For the text-containing cell, return its midpoint in [x, y] coordinate format. 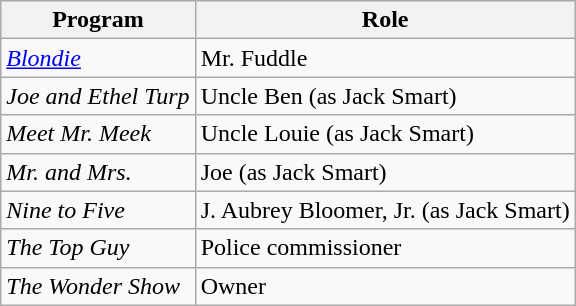
J. Aubrey Bloomer, Jr. (as Jack Smart) [385, 210]
Joe and Ethel Turp [98, 96]
The Top Guy [98, 248]
Mr. and Mrs. [98, 172]
Blondie [98, 58]
Role [385, 20]
Nine to Five [98, 210]
Joe (as Jack Smart) [385, 172]
Mr. Fuddle [385, 58]
Uncle Ben (as Jack Smart) [385, 96]
Police commissioner [385, 248]
Meet Mr. Meek [98, 134]
Uncle Louie (as Jack Smart) [385, 134]
Program [98, 20]
The Wonder Show [98, 286]
Owner [385, 286]
